For the text-containing cell, return its midpoint in (x, y) coordinate format. 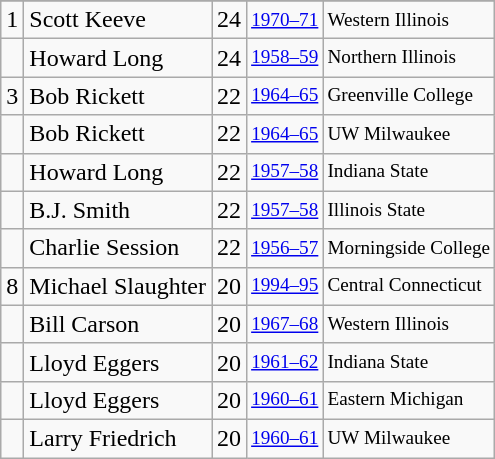
Bill Carson (118, 324)
1958–59 (285, 58)
B.J. Smith (118, 210)
1961–62 (285, 362)
3 (12, 96)
1994–95 (285, 286)
Michael Slaughter (118, 286)
Illinois State (409, 210)
Northern Illinois (409, 58)
1 (12, 20)
Eastern Michigan (409, 400)
Central Connecticut (409, 286)
Greenville College (409, 96)
Charlie Session (118, 248)
1956–57 (285, 248)
Morningside College (409, 248)
Larry Friedrich (118, 438)
1967–68 (285, 324)
8 (12, 286)
Scott Keeve (118, 20)
1970–71 (285, 20)
